Identify which cell holds the provided text, then report its [X, Y] central coordinate. 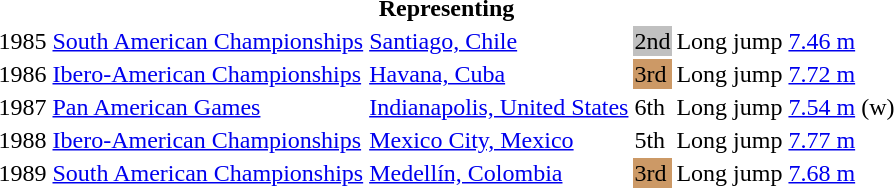
2nd [652, 41]
Havana, Cuba [499, 74]
Indianapolis, United States [499, 107]
Santiago, Chile [499, 41]
5th [652, 140]
6th [652, 107]
Mexico City, Mexico [499, 140]
Pan American Games [208, 107]
Medellín, Colombia [499, 173]
